Pinpoint the cell where the given text exists, returning its (x, y) midpoint coordinate. 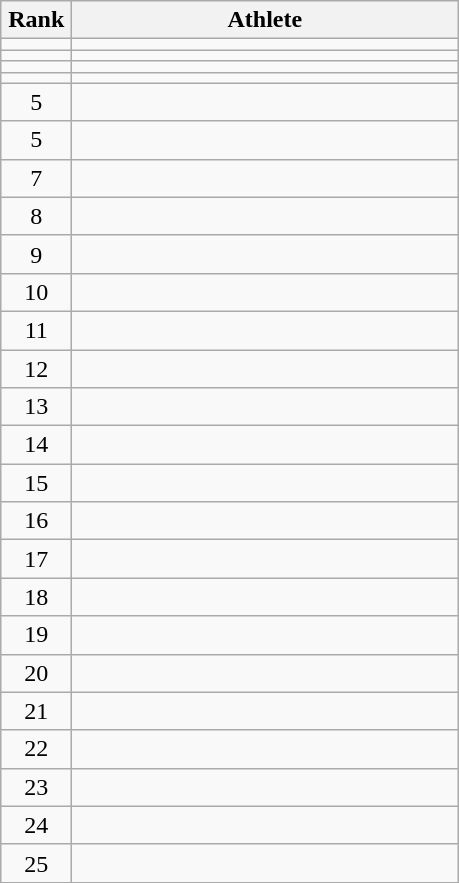
25 (36, 863)
12 (36, 369)
21 (36, 711)
23 (36, 787)
17 (36, 559)
13 (36, 407)
22 (36, 749)
10 (36, 292)
11 (36, 330)
14 (36, 445)
Athlete (265, 20)
Rank (36, 20)
15 (36, 483)
24 (36, 825)
16 (36, 521)
9 (36, 254)
18 (36, 597)
20 (36, 673)
8 (36, 216)
7 (36, 178)
19 (36, 635)
